Return the (x, y) coordinate for the center point of the cell that contains the specified text.  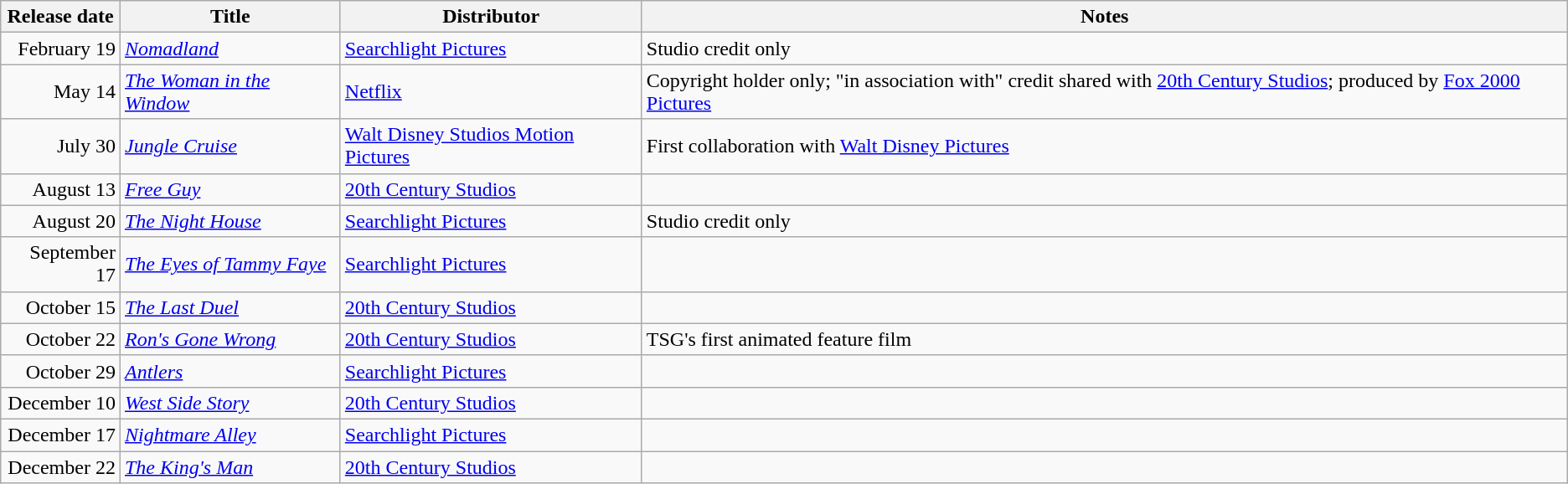
First collaboration with Walt Disney Pictures (1104, 146)
Ron's Gone Wrong (230, 339)
Jungle Cruise (230, 146)
May 14 (60, 92)
December 10 (60, 403)
December 17 (60, 435)
Distributor (491, 17)
Free Guy (230, 189)
October 22 (60, 339)
Copyright holder only; "in association with" credit shared with 20th Century Studios; produced by Fox 2000 Pictures (1104, 92)
September 17 (60, 265)
The Last Duel (230, 307)
The King's Man (230, 466)
The Eyes of Tammy Faye (230, 265)
Nomadland (230, 49)
Notes (1104, 17)
The Woman in the Window (230, 92)
October 15 (60, 307)
October 29 (60, 371)
Nightmare Alley (230, 435)
July 30 (60, 146)
Netflix (491, 92)
West Side Story (230, 403)
Title (230, 17)
Antlers (230, 371)
TSG's first animated feature film (1104, 339)
August 20 (60, 221)
Release date (60, 17)
The Night House (230, 221)
Walt Disney Studios Motion Pictures (491, 146)
August 13 (60, 189)
February 19 (60, 49)
December 22 (60, 466)
